Extract the [x, y] coordinate from the center of the cell holding the provided text.  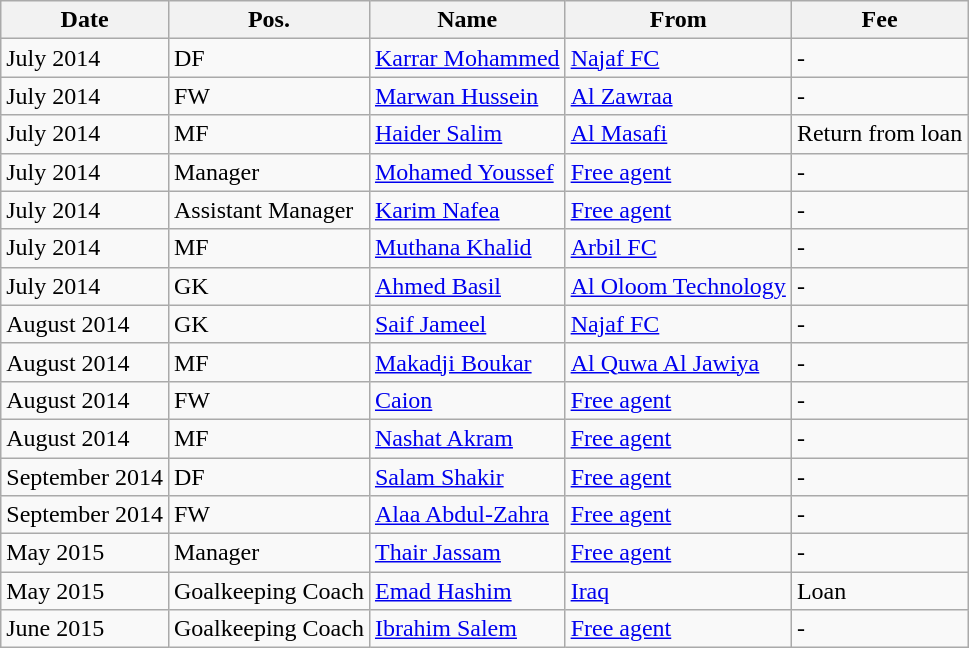
Nashat Akram [467, 438]
Name [467, 20]
From [678, 20]
Karrar Mohammed [467, 58]
June 2015 [85, 629]
Thair Jassam [467, 553]
Al Oloom Technology [678, 286]
Caion [467, 400]
Muthana Khalid [467, 248]
Salam Shakir [467, 477]
Al Zawraa [678, 96]
Pos. [268, 20]
Ahmed Basil [467, 286]
Ibrahim Salem [467, 629]
Makadji Boukar [467, 362]
Iraq [678, 591]
Haider Salim [467, 134]
Saif Jameel [467, 324]
Loan [879, 591]
Fee [879, 20]
Karim Nafea [467, 210]
Date [85, 20]
Al Masafi [678, 134]
Alaa Abdul-Zahra [467, 515]
Al Quwa Al Jawiya [678, 362]
Mohamed Youssef [467, 172]
Return from loan [879, 134]
Emad Hashim [467, 591]
Arbil FC [678, 248]
Assistant Manager [268, 210]
Marwan Hussein [467, 96]
